Search for the cell housing the specified text and yield its (x, y) center coordinate. 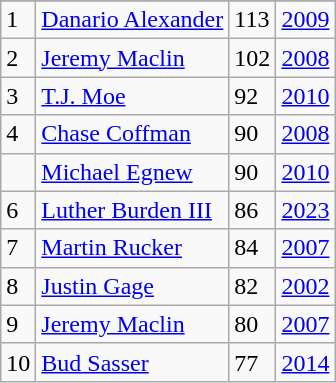
9 (18, 324)
Bud Sasser (132, 362)
2 (18, 58)
Justin Gage (132, 286)
6 (18, 210)
4 (18, 134)
Luther Burden III (132, 210)
Danario Alexander (132, 20)
80 (252, 324)
Chase Coffman (132, 134)
2009 (306, 20)
86 (252, 210)
Michael Egnew (132, 172)
2002 (306, 286)
2014 (306, 362)
102 (252, 58)
92 (252, 96)
T.J. Moe (132, 96)
1 (18, 20)
77 (252, 362)
7 (18, 248)
3 (18, 96)
84 (252, 248)
8 (18, 286)
113 (252, 20)
82 (252, 286)
Martin Rucker (132, 248)
10 (18, 362)
2023 (306, 210)
